Provide the (x, y) coordinate of the cell's center where the given text is located.  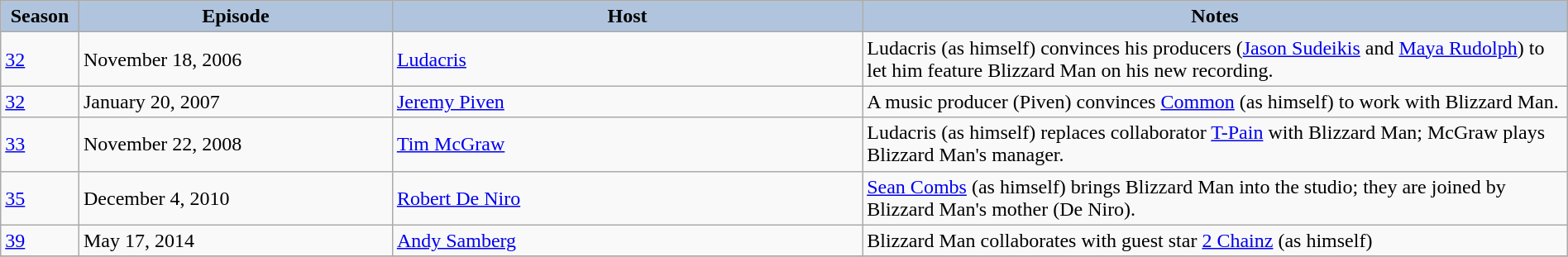
Andy Samberg (627, 240)
November 22, 2008 (235, 144)
Ludacris (627, 59)
January 20, 2007 (235, 102)
Notes (1216, 17)
Ludacris (as himself) convinces his producers (Jason Sudeikis and Maya Rudolph) to let him feature Blizzard Man on his new recording. (1216, 59)
A music producer (Piven) convinces Common (as himself) to work with Blizzard Man. (1216, 102)
Tim McGraw (627, 144)
Episode (235, 17)
December 4, 2010 (235, 198)
Host (627, 17)
Sean Combs (as himself) brings Blizzard Man into the studio; they are joined by Blizzard Man's mother (De Niro). (1216, 198)
39 (40, 240)
Season (40, 17)
Blizzard Man collaborates with guest star 2 Chainz (as himself) (1216, 240)
33 (40, 144)
May 17, 2014 (235, 240)
Jeremy Piven (627, 102)
35 (40, 198)
Ludacris (as himself) replaces collaborator T-Pain with Blizzard Man; McGraw plays Blizzard Man's manager. (1216, 144)
Robert De Niro (627, 198)
November 18, 2006 (235, 59)
